Pinpoint the cell where the given text exists, returning its [x, y] midpoint coordinate. 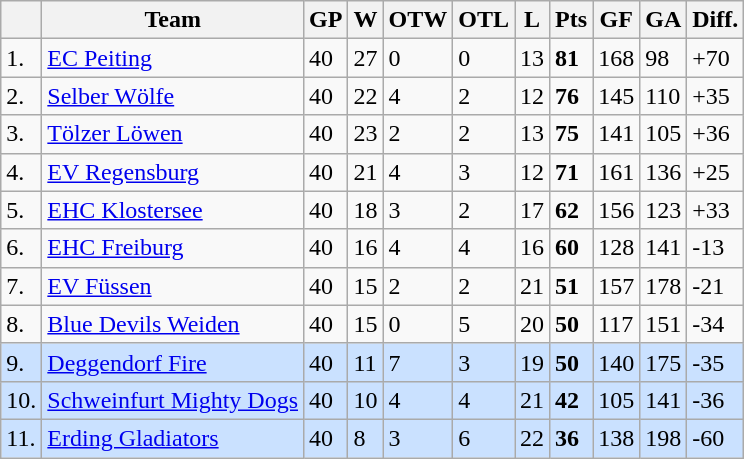
Team [173, 20]
7 [418, 362]
140 [616, 362]
60 [572, 248]
161 [616, 172]
62 [572, 210]
151 [664, 324]
136 [664, 172]
128 [616, 248]
19 [532, 362]
18 [366, 210]
36 [572, 438]
71 [572, 172]
117 [616, 324]
+25 [716, 172]
5 [484, 324]
51 [572, 286]
+36 [716, 134]
7. [22, 286]
3. [22, 134]
Deggendorf Fire [173, 362]
EV Füssen [173, 286]
Erding Gladiators [173, 438]
EV Regensburg [173, 172]
Diff. [716, 20]
178 [664, 286]
23 [366, 134]
+33 [716, 210]
81 [572, 58]
EHC Klostersee [173, 210]
156 [616, 210]
-21 [716, 286]
-34 [716, 324]
GF [616, 20]
138 [616, 438]
11 [366, 362]
-36 [716, 400]
GA [664, 20]
145 [616, 96]
17 [532, 210]
L [532, 20]
157 [616, 286]
9. [22, 362]
EHC Freiburg [173, 248]
76 [572, 96]
27 [366, 58]
123 [664, 210]
98 [664, 58]
-35 [716, 362]
Pts [572, 20]
11. [22, 438]
4. [22, 172]
8 [366, 438]
168 [616, 58]
42 [572, 400]
GP [326, 20]
10 [366, 400]
Tölzer Löwen [173, 134]
1. [22, 58]
EC Peiting [173, 58]
2. [22, 96]
5. [22, 210]
8. [22, 324]
110 [664, 96]
+70 [716, 58]
OTL [484, 20]
20 [532, 324]
10. [22, 400]
W [366, 20]
Schweinfurt Mighty Dogs [173, 400]
175 [664, 362]
Blue Devils Weiden [173, 324]
+35 [716, 96]
198 [664, 438]
Selber Wölfe [173, 96]
-13 [716, 248]
OTW [418, 20]
6 [484, 438]
6. [22, 248]
-60 [716, 438]
75 [572, 134]
